Find where the given text appears and provide that cell's center as (x, y) coordinate. 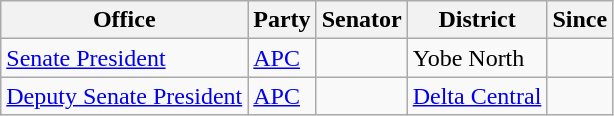
Office (124, 20)
Deputy Senate President (124, 96)
Senate President (124, 58)
Senator (362, 20)
Delta Central (477, 96)
Yobe North (477, 58)
Since (580, 20)
District (477, 20)
Party (282, 20)
